Pinpoint the cell where the given text exists, returning its [X, Y] midpoint coordinate. 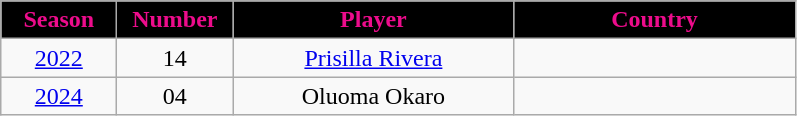
Season [59, 20]
Number [175, 20]
04 [175, 96]
Oluoma Okaro [374, 96]
2022 [59, 58]
Player [374, 20]
Country [654, 20]
Prisilla Rivera [374, 58]
14 [175, 58]
2024 [59, 96]
